Determine the (x, y) coordinate at the center of the cell enclosing the given text.  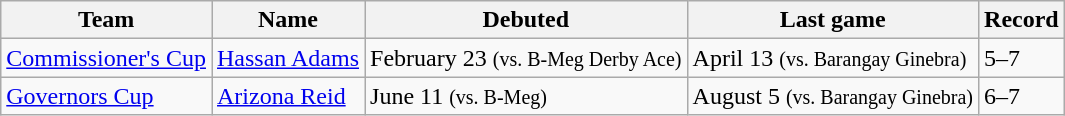
Commissioner's Cup (106, 58)
Name (288, 20)
April 13 (vs. Barangay Ginebra) (832, 58)
Team (106, 20)
Last game (832, 20)
Governors Cup (106, 96)
5–7 (1022, 58)
Hassan Adams (288, 58)
Debuted (526, 20)
August 5 (vs. Barangay Ginebra) (832, 96)
February 23 (vs. B-Meg Derby Ace) (526, 58)
Record (1022, 20)
Arizona Reid (288, 96)
6–7 (1022, 96)
June 11 (vs. B-Meg) (526, 96)
